Return [x, y] of the center of cell containing provided text 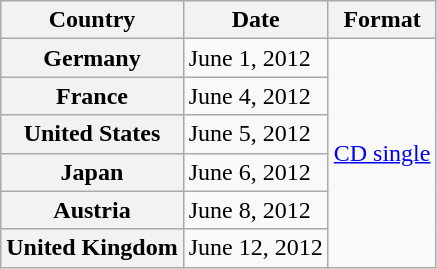
Format [382, 20]
Germany [92, 58]
June 4, 2012 [256, 96]
CD single [382, 153]
United States [92, 134]
Austria [92, 210]
United Kingdom [92, 248]
June 8, 2012 [256, 210]
June 5, 2012 [256, 134]
France [92, 96]
June 1, 2012 [256, 58]
Japan [92, 172]
June 12, 2012 [256, 248]
Date [256, 20]
Country [92, 20]
June 6, 2012 [256, 172]
